Provide the [X, Y] coordinate of the cell's center where the given text is located.  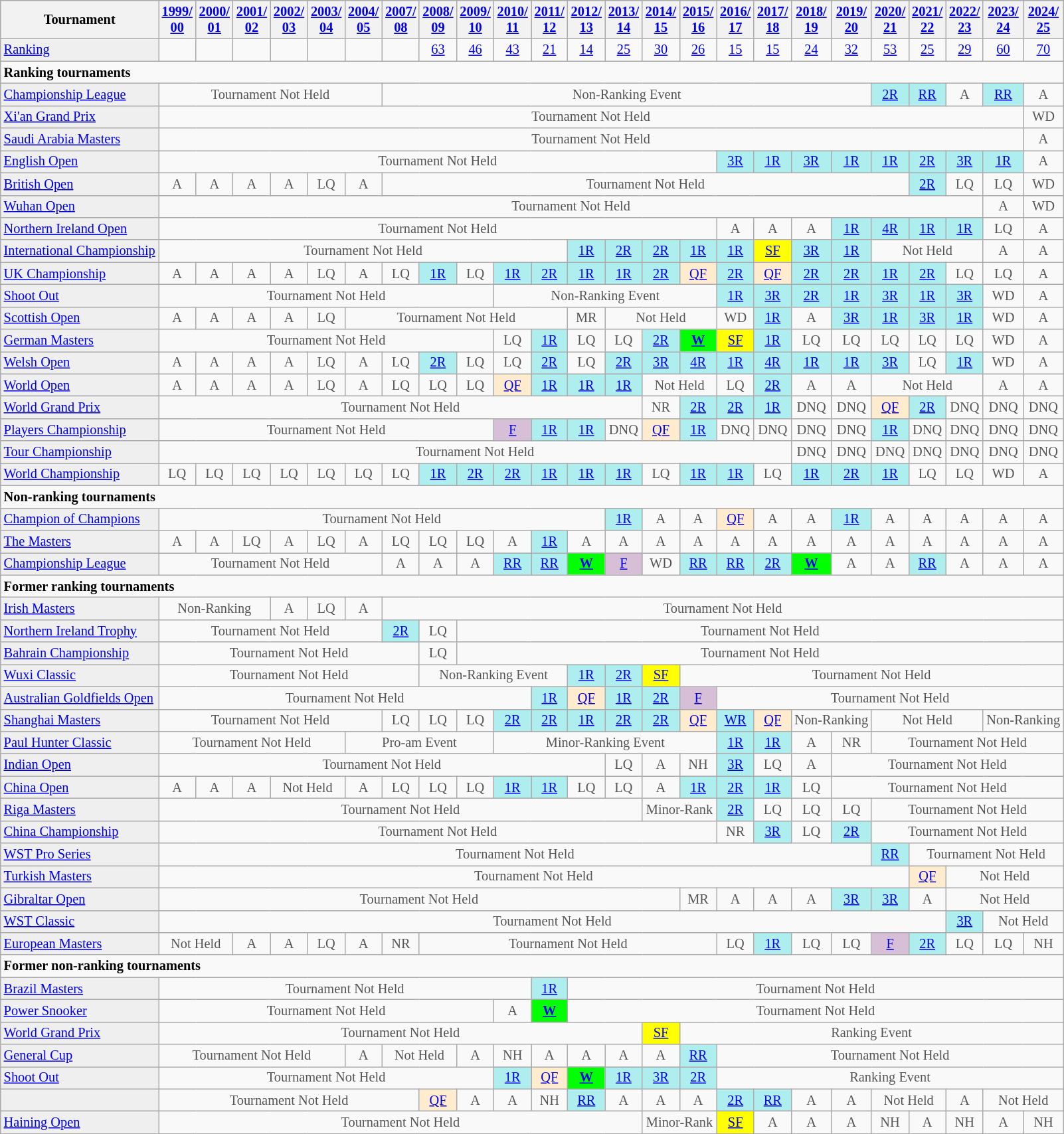
Players Championship [80, 430]
2021/22 [927, 19]
Champion of Champions [80, 519]
China Championship [80, 832]
Former non-ranking tournaments [532, 966]
European Masters [80, 943]
Xi'an Grand Prix [80, 117]
World Open [80, 385]
29 [964, 50]
Paul Hunter Classic [80, 742]
2003/04 [326, 19]
24 [811, 50]
2015/16 [698, 19]
International Championship [80, 251]
2002/03 [289, 19]
2019/20 [851, 19]
2012/13 [586, 19]
Bahrain Championship [80, 653]
Saudi Arabia Masters [80, 139]
Scottish Open [80, 318]
UK Championship [80, 274]
14 [586, 50]
Tour Championship [80, 452]
63 [438, 50]
WST Classic [80, 922]
2024/25 [1043, 19]
60 [1003, 50]
Wuxi Classic [80, 675]
2009/10 [476, 19]
General Cup [80, 1056]
Shanghai Masters [80, 720]
2010/11 [513, 19]
26 [698, 50]
Haining Open [80, 1123]
21 [550, 50]
Australian Goldfields Open [80, 698]
2020/21 [890, 19]
2000/01 [215, 19]
43 [513, 50]
2001/02 [252, 19]
World Championship [80, 474]
Non-ranking tournaments [532, 497]
30 [661, 50]
46 [476, 50]
2013/14 [624, 19]
2014/15 [661, 19]
Brazil Masters [80, 989]
53 [890, 50]
English Open [80, 161]
Ranking [80, 50]
China Open [80, 787]
Tournament [80, 19]
Welsh Open [80, 363]
Northern Ireland Trophy [80, 631]
Minor-Ranking Event [606, 742]
2017/18 [772, 19]
32 [851, 50]
WR [735, 720]
2008/09 [438, 19]
Turkish Masters [80, 876]
2022/23 [964, 19]
70 [1043, 50]
Gibraltar Open [80, 899]
Wuhan Open [80, 206]
British Open [80, 184]
The Masters [80, 541]
2004/05 [363, 19]
Ranking tournaments [532, 72]
Northern Ireland Open [80, 228]
Irish Masters [80, 608]
Former ranking tournaments [532, 586]
2007/08 [400, 19]
2011/12 [550, 19]
Riga Masters [80, 809]
2018/19 [811, 19]
2016/17 [735, 19]
2023/24 [1003, 19]
German Masters [80, 341]
Pro-am Event [419, 742]
Power Snooker [80, 1011]
1999/00 [177, 19]
WST Pro Series [80, 854]
Indian Open [80, 765]
